Identify which cell holds the provided text, then report its [x, y] central coordinate. 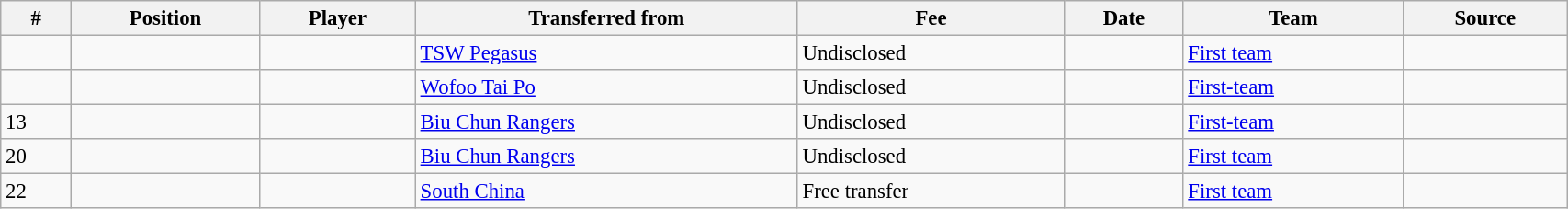
Player [337, 18]
Team [1293, 18]
Position [165, 18]
TSW Pegasus [606, 53]
Fee [931, 18]
Source [1485, 18]
South China [606, 192]
Wofoo Tai Po [606, 87]
# [37, 18]
13 [37, 122]
Date [1124, 18]
20 [37, 157]
Transferred from [606, 18]
22 [37, 192]
Free transfer [931, 192]
